Output the [x, y] coordinate of the center of the cell containing the given text.  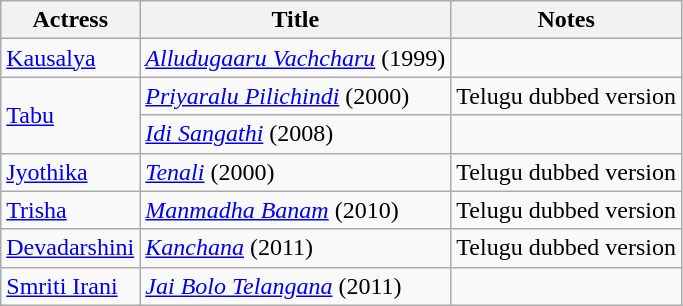
Alludugaaru Vachcharu (1999) [296, 58]
Jyothika [70, 172]
Notes [566, 20]
Jai Bolo Telangana (2011) [296, 286]
Tabu [70, 115]
Kanchana (2011) [296, 248]
Tenali (2000) [296, 172]
Manmadha Banam (2010) [296, 210]
Idi Sangathi (2008) [296, 134]
Kausalya [70, 58]
Devadarshini [70, 248]
Actress [70, 20]
Title [296, 20]
Priyaralu Pilichindi (2000) [296, 96]
Smriti Irani [70, 286]
Trisha [70, 210]
